Scan for the cell matching the given text and deliver its (x, y) coordinate at center. 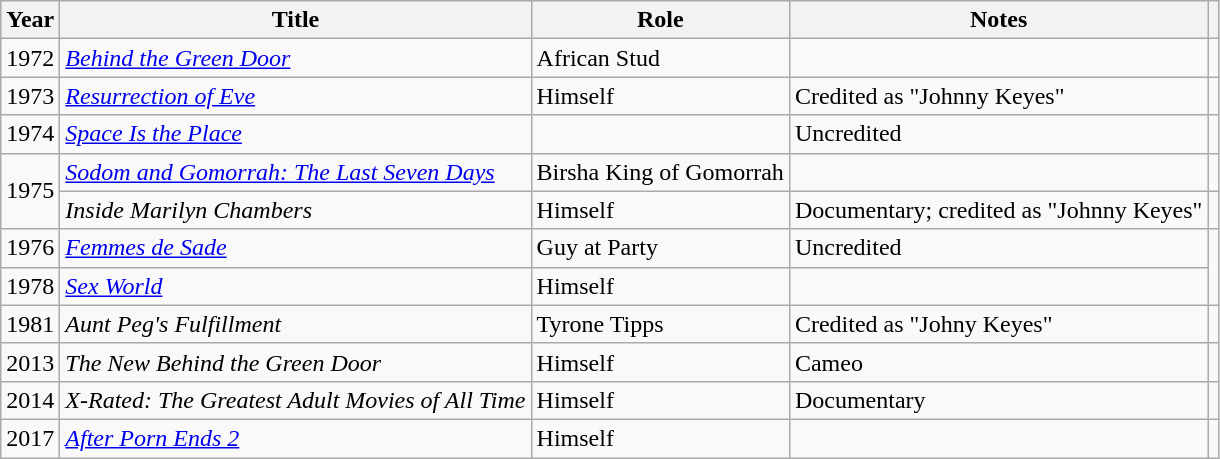
Credited as "Johnny Keyes" (998, 96)
Aunt Peg's Fulfillment (296, 324)
1976 (30, 248)
Sex World (296, 286)
Role (660, 20)
Documentary; credited as "Johnny Keyes" (998, 210)
1978 (30, 286)
X-Rated: The Greatest Adult Movies of All Time (296, 400)
African Stud (660, 58)
Cameo (998, 362)
2017 (30, 438)
1981 (30, 324)
2013 (30, 362)
After Porn Ends 2 (296, 438)
1973 (30, 96)
Documentary (998, 400)
1975 (30, 191)
Year (30, 20)
Space Is the Place (296, 134)
Birsha King of Gomorrah (660, 172)
Resurrection of Eve (296, 96)
2014 (30, 400)
Behind the Green Door (296, 58)
Tyrone Tipps (660, 324)
Sodom and Gomorrah: The Last Seven Days (296, 172)
Title (296, 20)
Credited as "Johny Keyes" (998, 324)
1974 (30, 134)
Guy at Party (660, 248)
The New Behind the Green Door (296, 362)
Notes (998, 20)
Inside Marilyn Chambers (296, 210)
Femmes de Sade (296, 248)
1972 (30, 58)
